Locate the cell with the specified text and output its (x, y) center coordinate. 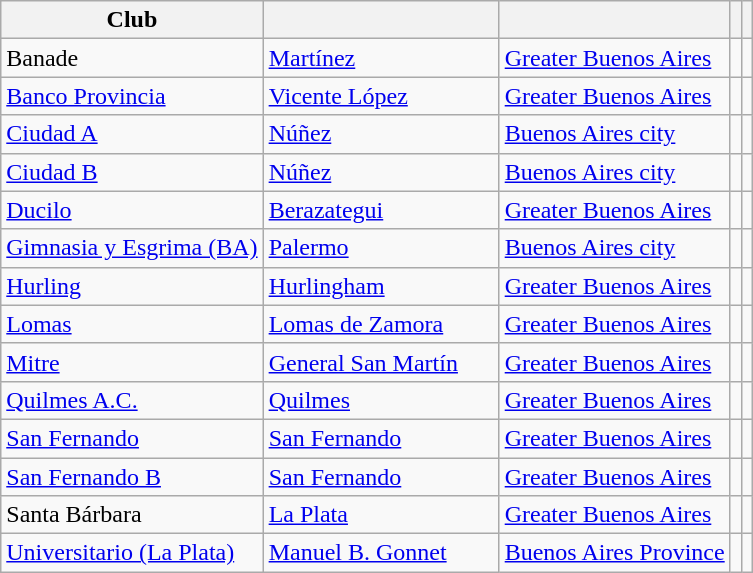
Hurlingham (381, 286)
General San Martín (381, 362)
Banade (132, 58)
Mitre (132, 362)
Ciudad A (132, 134)
Ducilo (132, 210)
Palermo (381, 248)
Buenos Aires Province (614, 553)
Santa Bárbara (132, 515)
Manuel B. Gonnet (381, 553)
Quilmes (381, 400)
La Plata (381, 515)
Universitario (La Plata) (132, 553)
Berazategui (381, 210)
Quilmes A.C. (132, 400)
Ciudad B (132, 172)
Club (132, 20)
Vicente López (381, 96)
Lomas (132, 324)
San Fernando B (132, 477)
Martínez (381, 58)
Hurling (132, 286)
Banco Provincia (132, 96)
Lomas de Zamora (381, 324)
Gimnasia y Esgrima (BA) (132, 248)
